Determine the [x, y] coordinate at the center of the cell enclosing the given text.  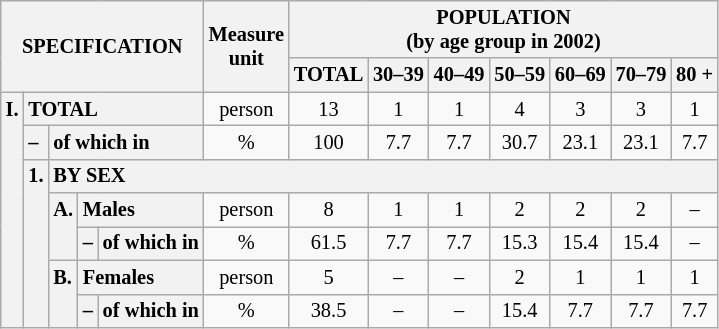
POPULATION (by age group in 2002) [504, 29]
5 [328, 277]
13 [328, 109]
Measure unit [246, 46]
60–69 [580, 75]
B. [62, 294]
BY SEX [383, 176]
61.5 [328, 243]
8 [328, 210]
15.3 [520, 243]
30.7 [520, 142]
38.5 [328, 311]
Females [141, 277]
SPECIFICATION [102, 46]
70–79 [642, 75]
80 + [694, 75]
A. [62, 226]
4 [520, 109]
I. [12, 210]
1. [36, 243]
30–39 [398, 75]
40–49 [460, 75]
100 [328, 142]
Males [141, 210]
50–59 [520, 75]
